Identify which cell holds the provided text, then report its (x, y) central coordinate. 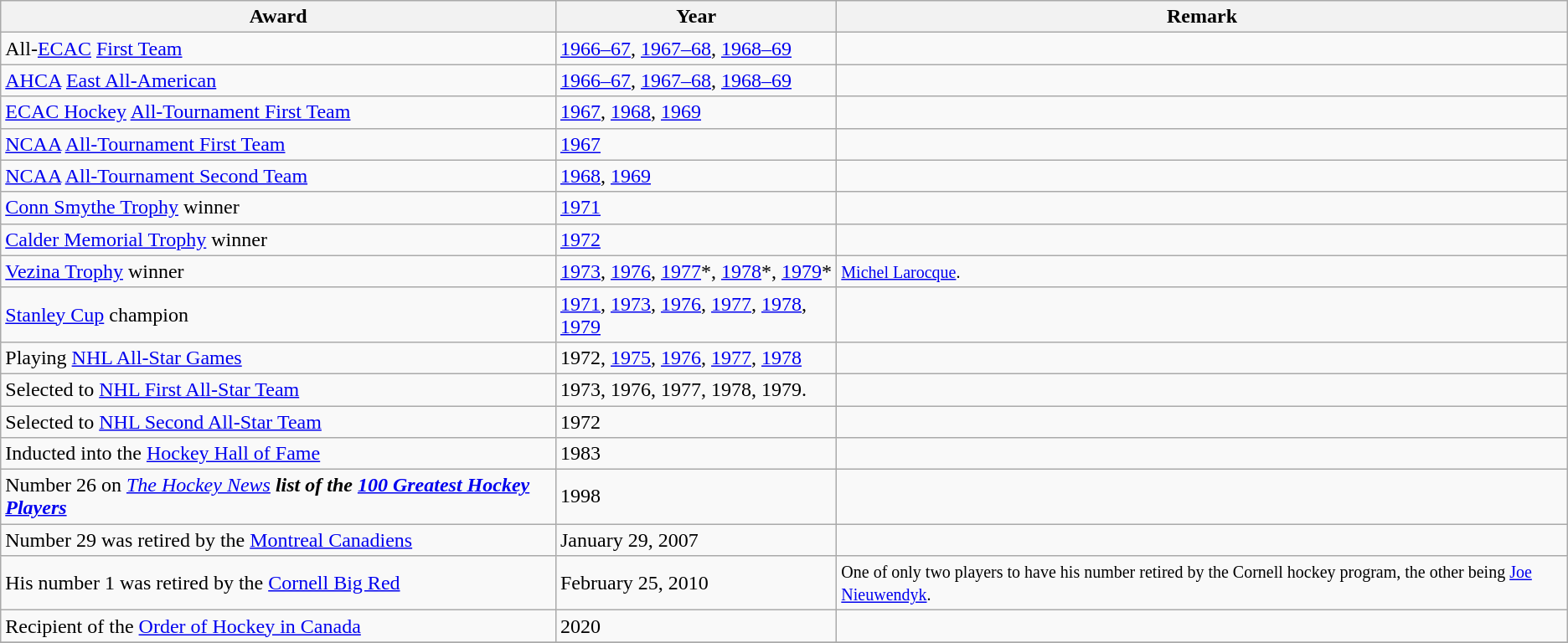
All-ECAC First Team (278, 49)
Conn Smythe Trophy winner (278, 208)
Recipient of the Order of Hockey in Canada (278, 626)
Michel Larocque. (1202, 271)
1972, 1975, 1976, 1977, 1978 (695, 358)
AHCA East All-American (278, 80)
Award (278, 17)
January 29, 2007 (695, 540)
Selected to NHL Second All-Star Team (278, 421)
1971, 1973, 1976, 1977, 1978, 1979 (695, 315)
Stanley Cup champion (278, 315)
His number 1 was retired by the Cornell Big Red (278, 583)
NCAA All-Tournament Second Team (278, 176)
Selected to NHL First All-Star Team (278, 389)
February 25, 2010 (695, 583)
1983 (695, 454)
1967, 1968, 1969 (695, 112)
Vezina Trophy winner (278, 271)
1973, 1976, 1977, 1978, 1979. (695, 389)
Remark (1202, 17)
One of only two players to have his number retired by the Cornell hockey program, the other being Joe Nieuwendyk. (1202, 583)
1971 (695, 208)
Calder Memorial Trophy winner (278, 239)
1968, 1969 (695, 176)
Inducted into the Hockey Hall of Fame (278, 454)
NCAA All-Tournament First Team (278, 144)
Year (695, 17)
2020 (695, 626)
Playing NHL All-Star Games (278, 358)
1998 (695, 497)
Number 26 on The Hockey News list of the 100 Greatest Hockey Players (278, 497)
1967 (695, 144)
ECAC Hockey All-Tournament First Team (278, 112)
1973, 1976, 1977*, 1978*, 1979* (695, 271)
Number 29 was retired by the Montreal Canadiens (278, 540)
